From the cell containing the given text, extract its center point as [X, Y] coordinate. 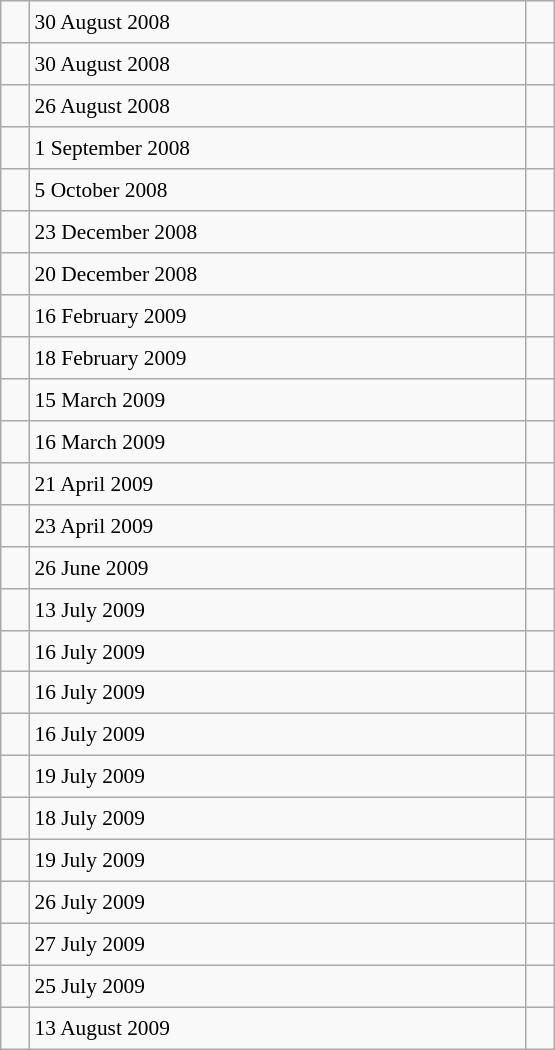
13 July 2009 [278, 609]
1 September 2008 [278, 148]
18 February 2009 [278, 358]
23 April 2009 [278, 525]
18 July 2009 [278, 819]
26 June 2009 [278, 567]
20 December 2008 [278, 274]
15 March 2009 [278, 399]
26 July 2009 [278, 903]
26 August 2008 [278, 106]
27 July 2009 [278, 945]
25 July 2009 [278, 986]
23 December 2008 [278, 232]
21 April 2009 [278, 483]
5 October 2008 [278, 190]
16 February 2009 [278, 316]
13 August 2009 [278, 1028]
16 March 2009 [278, 441]
